Find where the given text appears and provide that cell's center as (x, y) coordinate. 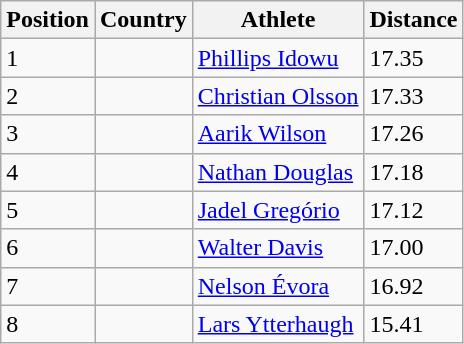
Phillips Idowu (278, 58)
7 (48, 286)
Aarik Wilson (278, 134)
16.92 (414, 286)
Nelson Évora (278, 286)
17.33 (414, 96)
6 (48, 248)
Athlete (278, 20)
Christian Olsson (278, 96)
Country (143, 20)
2 (48, 96)
4 (48, 172)
17.35 (414, 58)
1 (48, 58)
3 (48, 134)
Jadel Gregório (278, 210)
5 (48, 210)
17.18 (414, 172)
Walter Davis (278, 248)
17.00 (414, 248)
Lars Ytterhaugh (278, 324)
17.26 (414, 134)
Position (48, 20)
Nathan Douglas (278, 172)
17.12 (414, 210)
Distance (414, 20)
15.41 (414, 324)
8 (48, 324)
